Return the (x, y) coordinate for the center point of the cell that contains the specified text.  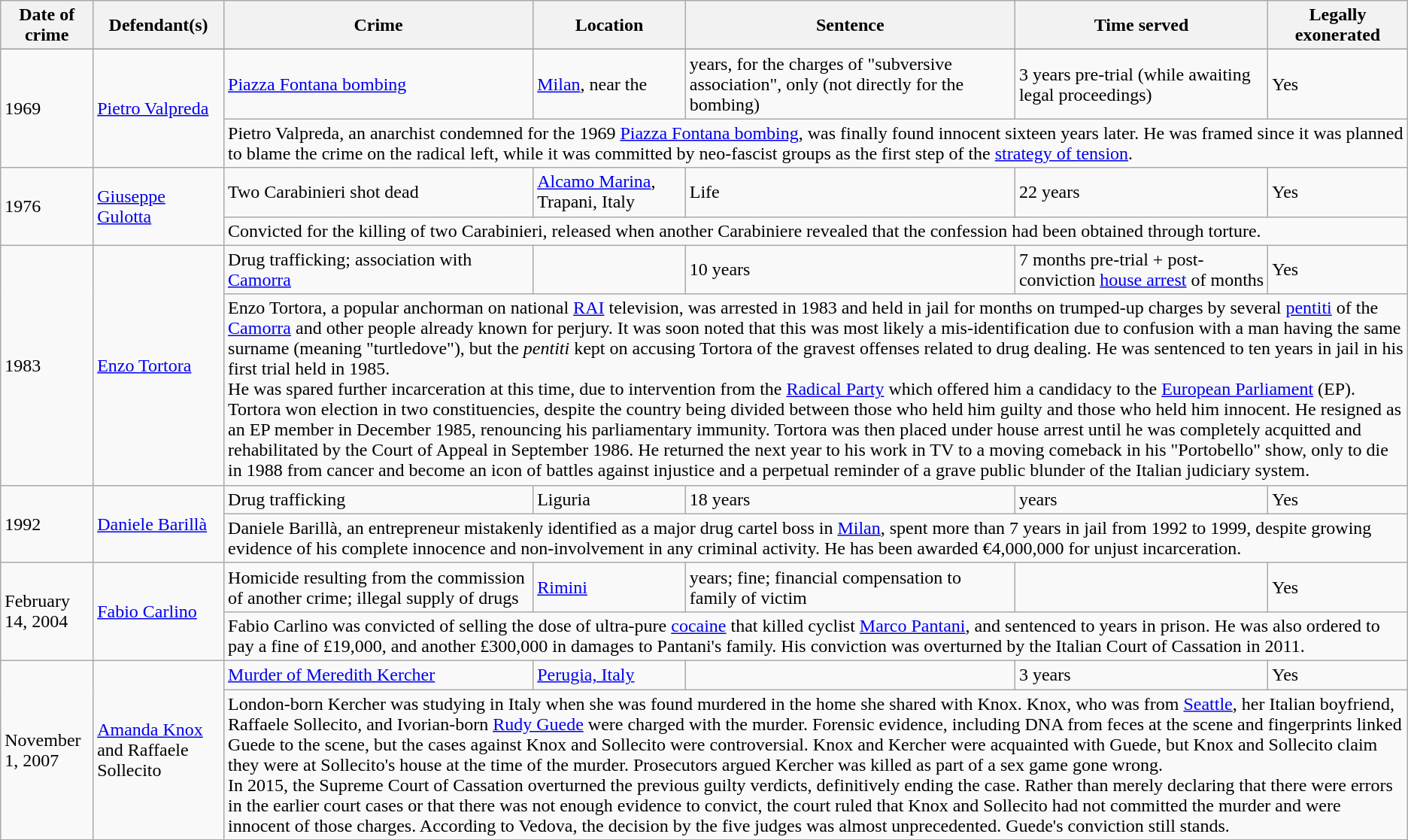
Location (609, 26)
November 1, 2007 (47, 750)
Drug trafficking (379, 499)
years (1141, 499)
Amanda Knox and Raffaele Sollecito (159, 750)
22 years (1141, 193)
Time served (1141, 26)
1976 (47, 206)
Life (850, 193)
Murder of Meredith Kercher (379, 675)
Drug trafficking; association with Camorra (379, 269)
10 years (850, 269)
Enzo Tortora (159, 365)
Homicide resulting from the commission of another crime; illegal supply of drugs (379, 587)
years, for the charges of "subversive association", only (not directly for the bombing) (850, 84)
Fabio Carlino (159, 611)
February 14, 2004 (47, 611)
Rimini (609, 587)
Legally exonerated (1338, 26)
1983 (47, 365)
Daniele Barillà (159, 523)
Piazza Fontana bombing (379, 84)
Liguria (609, 499)
18 years (850, 499)
Date of crime (47, 26)
Defendant(s) (159, 26)
Milan, near the (609, 84)
Convicted for the killing of two Carabinieri, released when another Carabiniere revealed that the confession had been obtained through torture. (816, 231)
Perugia, Italy (609, 675)
1969 (47, 108)
Sentence (850, 26)
years; fine; financial compensation to family of victim (850, 587)
Pietro Valpreda (159, 108)
1992 (47, 523)
7 months pre-trial + post-conviction house arrest of months (1141, 269)
Giuseppe Gulotta (159, 206)
Two Carabinieri shot dead (379, 193)
Crime (379, 26)
3 years (1141, 675)
Alcamo Marina, Trapani, Italy (609, 193)
3 years pre-trial (while awaiting legal proceedings) (1141, 84)
